From the cell containing the given text, extract its center point as [X, Y] coordinate. 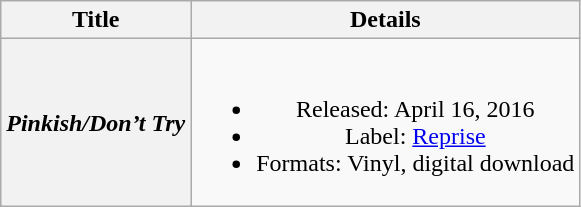
Title [96, 20]
Details [386, 20]
Pinkish/Don’t Try [96, 122]
Released: April 16, 2016Label: RepriseFormats: Vinyl, digital download [386, 122]
